Scan for the cell matching the given text and deliver its [x, y] coordinate at center. 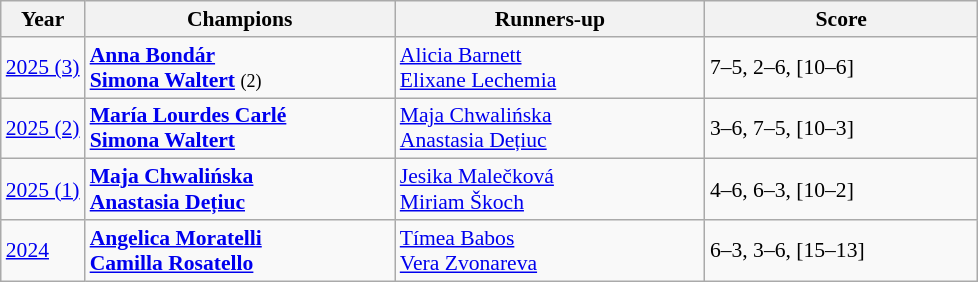
7–5, 2–6, [10–6] [842, 68]
Jesika Malečková Miriam Škoch [550, 190]
Champions [240, 19]
3–6, 7–5, [10–3] [842, 128]
Anna Bondár Simona Waltert (2) [240, 68]
2024 [43, 250]
6–3, 3–6, [15–13] [842, 250]
4–6, 6–3, [10–2] [842, 190]
Alicia Barnett Elixane Lechemia [550, 68]
Angelica Moratelli Camilla Rosatello [240, 250]
Year [43, 19]
Runners-up [550, 19]
María Lourdes Carlé Simona Waltert [240, 128]
2025 (2) [43, 128]
Tímea Babos Vera Zvonareva [550, 250]
2025 (1) [43, 190]
2025 (3) [43, 68]
Score [842, 19]
